Find where the given text appears and provide that cell's center as [X, Y] coordinate. 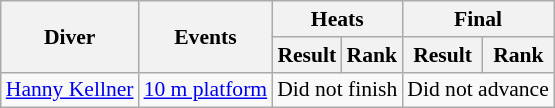
Events [206, 36]
Hanny Kellner [70, 90]
10 m platform [206, 90]
Heats [337, 19]
Did not finish [337, 90]
Did not advance [478, 90]
Diver [70, 36]
Final [478, 19]
